Scan for the cell matching the given text and deliver its [X, Y] coordinate at center. 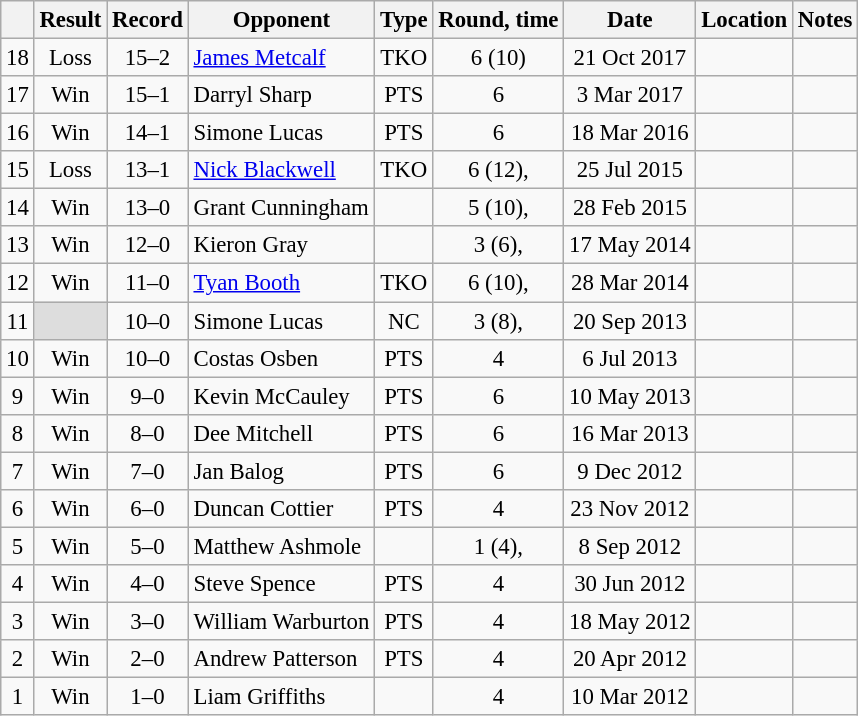
23 Nov 2012 [630, 509]
28 Mar 2014 [630, 283]
Opponent [281, 20]
1–0 [148, 697]
2–0 [148, 659]
Darryl Sharp [281, 95]
15–1 [148, 95]
4–0 [148, 584]
Jan Balog [281, 471]
Steve Spence [281, 584]
Kieron Gray [281, 245]
18 [18, 58]
Type [404, 20]
3 (6), [498, 245]
1 (4), [498, 546]
Grant Cunningham [281, 208]
6 (10) [498, 58]
James Metcalf [281, 58]
10 May 2013 [630, 396]
14–1 [148, 133]
3–0 [148, 621]
25 Jul 2015 [630, 170]
Matthew Ashmole [281, 546]
Nick Blackwell [281, 170]
9 [18, 396]
17 May 2014 [630, 245]
28 Feb 2015 [630, 208]
5 (10), [498, 208]
3 [18, 621]
8 [18, 433]
11 [18, 321]
Costas Osben [281, 358]
15 [18, 170]
Round, time [498, 20]
3 (8), [498, 321]
Dee Mitchell [281, 433]
8–0 [148, 433]
Andrew Patterson [281, 659]
5–0 [148, 546]
Date [630, 20]
15–2 [148, 58]
Record [148, 20]
30 Jun 2012 [630, 584]
1 [18, 697]
13 [18, 245]
16 Mar 2013 [630, 433]
3 Mar 2017 [630, 95]
7 [18, 471]
21 Oct 2017 [630, 58]
12–0 [148, 245]
20 Sep 2013 [630, 321]
8 Sep 2012 [630, 546]
Tyan Booth [281, 283]
Duncan Cottier [281, 509]
Notes [826, 20]
12 [18, 283]
6 (12), [498, 170]
13–1 [148, 170]
Liam Griffiths [281, 697]
6–0 [148, 509]
9 Dec 2012 [630, 471]
NC [404, 321]
11–0 [148, 283]
7–0 [148, 471]
18 Mar 2016 [630, 133]
9–0 [148, 396]
6 (10), [498, 283]
6 Jul 2013 [630, 358]
William Warburton [281, 621]
20 Apr 2012 [630, 659]
14 [18, 208]
5 [18, 546]
2 [18, 659]
17 [18, 95]
16 [18, 133]
10 Mar 2012 [630, 697]
18 May 2012 [630, 621]
Location [744, 20]
10 [18, 358]
Kevin McCauley [281, 396]
Result [70, 20]
13–0 [148, 208]
